Detect which cell encompasses the target text, then output its (X, Y) center coordinate. 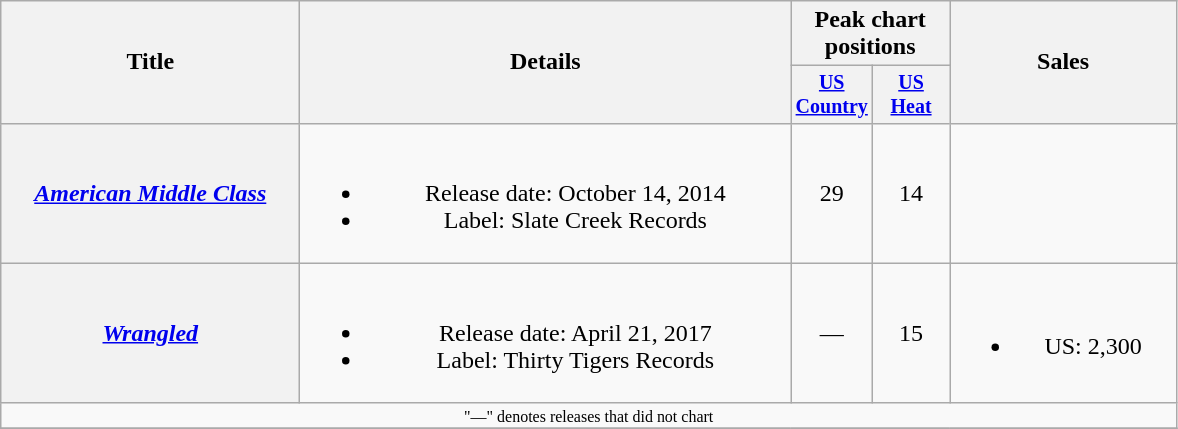
US Country (832, 94)
29 (832, 193)
14 (912, 193)
Wrangled (150, 333)
US Heat (912, 94)
US: 2,300 (1064, 333)
— (832, 333)
Peak chartpositions (870, 34)
Release date: April 21, 2017Label: Thirty Tigers Records (546, 333)
American Middle Class (150, 193)
"—" denotes releases that did not chart (589, 415)
Details (546, 62)
15 (912, 333)
Sales (1064, 62)
Release date: October 14, 2014Label: Slate Creek Records (546, 193)
Title (150, 62)
